Search for the cell housing the specified text and yield its (x, y) center coordinate. 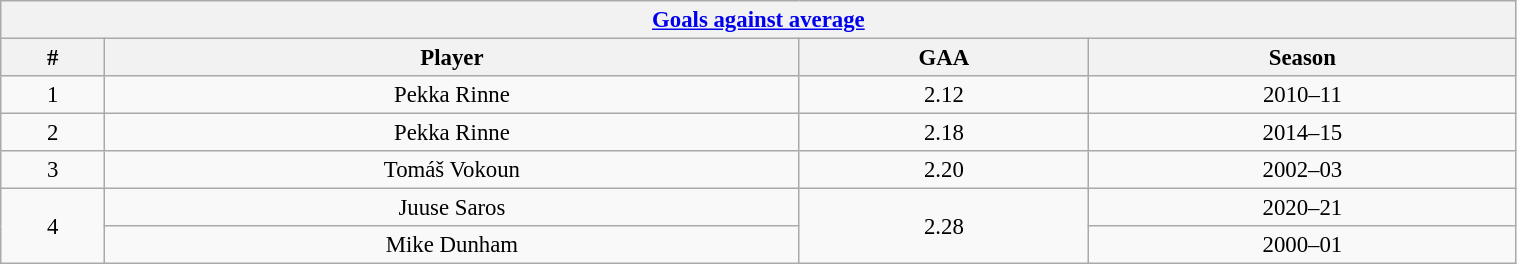
Juuse Saros (452, 208)
2002–03 (1302, 170)
Mike Dunham (452, 245)
GAA (944, 58)
1 (53, 95)
2020–21 (1302, 208)
2.18 (944, 133)
Tomáš Vokoun (452, 170)
4 (53, 226)
2.28 (944, 226)
# (53, 58)
Season (1302, 58)
2010–11 (1302, 95)
2 (53, 133)
2014–15 (1302, 133)
2000–01 (1302, 245)
2.20 (944, 170)
Player (452, 58)
2.12 (944, 95)
Goals against average (758, 20)
3 (53, 170)
